Locate the cell with the specified text and output its (x, y) center coordinate. 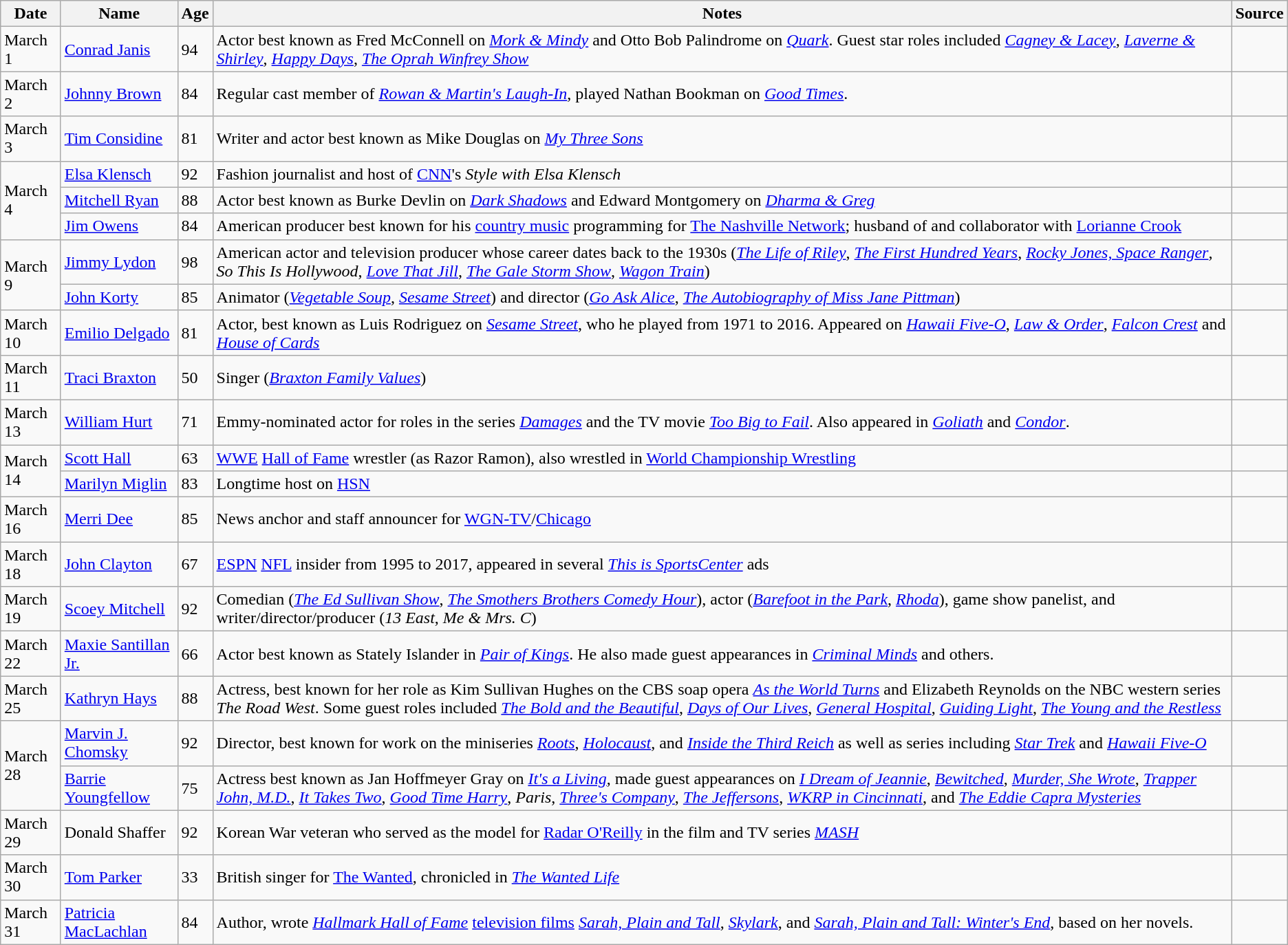
Actor best known as Stately Islander in Pair of Kings. He also made guest appearances in Criminal Minds and others. (722, 653)
Actor best known as Burke Devlin on Dark Shadows and Edward Montgomery on Dharma & Greg (722, 200)
British singer for The Wanted, chronicled in The Wanted Life (722, 878)
Marvin J. Chomsky (119, 743)
98 (195, 261)
March 11 (30, 377)
American producer best known for his country music programming for The Nashville Network; husband of and collaborator with Lorianne Crook (722, 226)
March 1 (30, 50)
March 19 (30, 609)
Barrie Youngfellow (119, 788)
Patricia MacLachlan (119, 922)
Jimmy Lydon (119, 261)
Writer and actor best known as Mike Douglas on My Three Sons (722, 139)
William Hurt (119, 422)
March 14 (30, 470)
63 (195, 457)
71 (195, 422)
March 25 (30, 699)
Notes (722, 14)
Singer (Braxton Family Values) (722, 377)
Johnny Brown (119, 94)
Author, wrote Hallmark Hall of Fame television films Sarah, Plain and Tall, Skylark, and Sarah, Plain and Tall: Winter's End, based on her novels. (722, 922)
Jim Owens (119, 226)
Name (119, 14)
March 30 (30, 878)
Age (195, 14)
March 29 (30, 832)
Tom Parker (119, 878)
Regular cast member of Rowan & Martin's Laugh-In, played Nathan Bookman on Good Times. (722, 94)
Donald Shaffer (119, 832)
33 (195, 878)
John Clayton (119, 564)
March 22 (30, 653)
Maxie Santillan Jr. (119, 653)
83 (195, 484)
March 3 (30, 139)
Fashion journalist and host of CNN's Style with Elsa Klensch (722, 174)
Kathryn Hays (119, 699)
WWE Hall of Fame wrestler (as Razor Ramon), also wrestled in World Championship Wrestling (722, 457)
John Korty (119, 297)
Date (30, 14)
Animator (Vegetable Soup, Sesame Street) and director (Go Ask Alice, The Autobiography of Miss Jane Pittman) (722, 297)
March 18 (30, 564)
News anchor and staff announcer for WGN-TV/Chicago (722, 520)
March 9 (30, 275)
Scott Hall (119, 457)
Korean War veteran who served as the model for Radar O'Reilly in the film and TV series MASH (722, 832)
March 28 (30, 765)
Mitchell Ryan (119, 200)
Traci Braxton (119, 377)
Marilyn Miglin (119, 484)
March 16 (30, 520)
Source (1259, 14)
Director, best known for work on the miniseries Roots, Holocaust, and Inside the Third Reich as well as series including Star Trek and Hawaii Five-O (722, 743)
Longtime host on HSN (722, 484)
50 (195, 377)
March 10 (30, 333)
March 31 (30, 922)
March 2 (30, 94)
Scoey Mitchell (119, 609)
ESPN NFL insider from 1995 to 2017, appeared in several This is SportsCenter ads (722, 564)
Tim Considine (119, 139)
75 (195, 788)
March 13 (30, 422)
Elsa Klensch (119, 174)
Merri Dee (119, 520)
Emilio Delgado (119, 333)
66 (195, 653)
Conrad Janis (119, 50)
March 4 (30, 200)
94 (195, 50)
67 (195, 564)
Emmy-nominated actor for roles in the series Damages and the TV movie Too Big to Fail. Also appeared in Goliath and Condor. (722, 422)
